Provide the [x, y] coordinate of the cell's center where the given text is located.  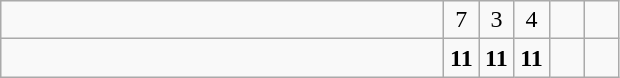
7 [462, 20]
3 [496, 20]
4 [532, 20]
